Output the (x, y) coordinate of the center of the cell containing the given text.  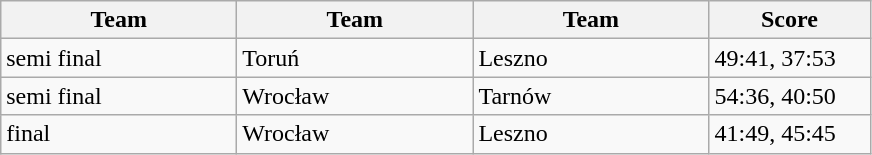
Toruń (355, 58)
49:41, 37:53 (790, 58)
54:36, 40:50 (790, 96)
Score (790, 20)
final (119, 134)
41:49, 45:45 (790, 134)
Tarnów (591, 96)
